From the cell containing the given text, extract its center point as (x, y) coordinate. 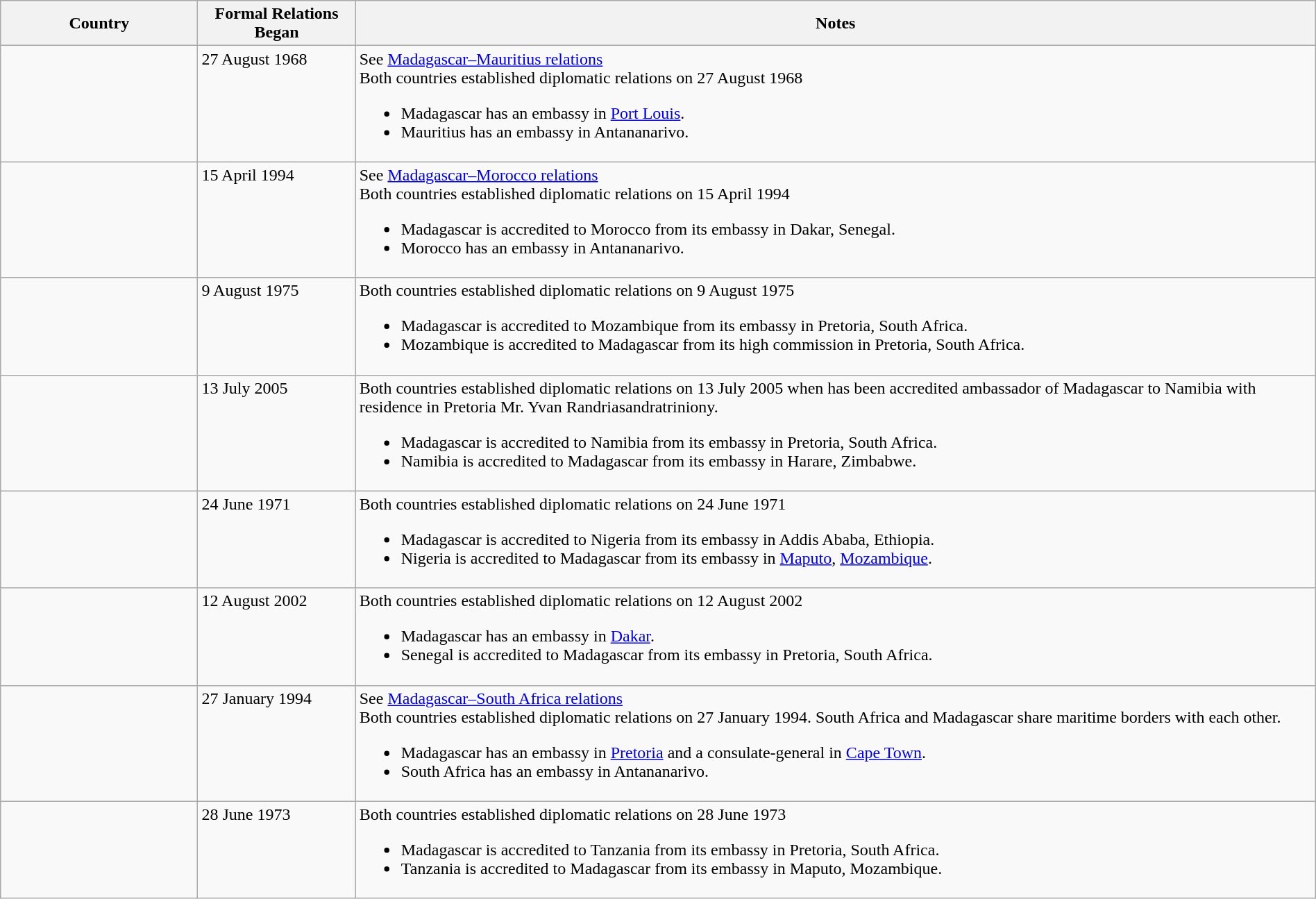
15 April 1994 (276, 219)
28 June 1973 (276, 850)
Formal Relations Began (276, 24)
13 July 2005 (276, 433)
Notes (836, 24)
12 August 2002 (276, 637)
24 June 1971 (276, 539)
Country (99, 24)
9 August 1975 (276, 326)
27 January 1994 (276, 743)
27 August 1968 (276, 104)
